Return (x, y) of the center of cell containing provided text 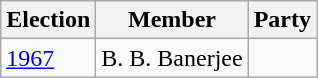
Election (48, 20)
Member (172, 20)
Party (282, 20)
1967 (48, 58)
B. B. Banerjee (172, 58)
